Capture the cell that displays the provided text and extract its [X, Y] central coordinate. 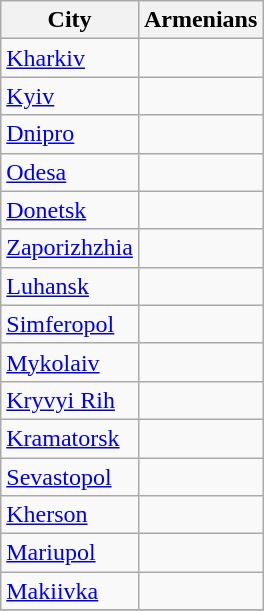
Kramatorsk [70, 438]
Mariupol [70, 553]
Dnipro [70, 134]
Donetsk [70, 210]
Simferopol [70, 324]
Mykolaiv [70, 362]
Kharkiv [70, 58]
City [70, 20]
Odesa [70, 172]
Kherson [70, 515]
Kyiv [70, 96]
Luhansk [70, 286]
Sevastopol [70, 477]
Zaporizhzhia [70, 248]
Armenians [200, 20]
Kryvyi Rih [70, 400]
Makiivka [70, 591]
